Capture the cell that displays the provided text and extract its (x, y) central coordinate. 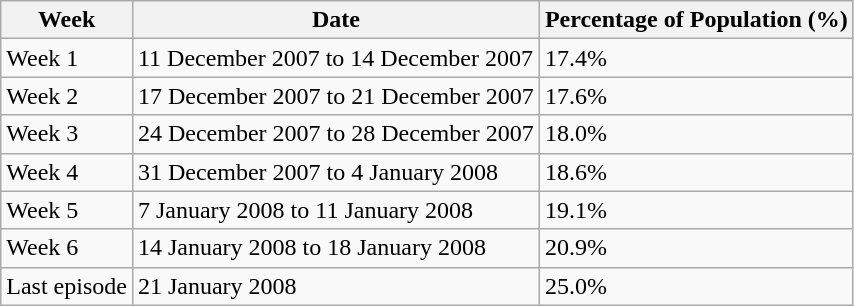
Week (67, 20)
Week 5 (67, 210)
Percentage of Population (%) (696, 20)
11 December 2007 to 14 December 2007 (336, 58)
18.6% (696, 172)
14 January 2008 to 18 January 2008 (336, 248)
25.0% (696, 286)
Week 6 (67, 248)
20.9% (696, 248)
18.0% (696, 134)
Week 2 (67, 96)
17.4% (696, 58)
Last episode (67, 286)
Week 4 (67, 172)
17 December 2007 to 21 December 2007 (336, 96)
Week 3 (67, 134)
19.1% (696, 210)
31 December 2007 to 4 January 2008 (336, 172)
21 January 2008 (336, 286)
17.6% (696, 96)
7 January 2008 to 11 January 2008 (336, 210)
24 December 2007 to 28 December 2007 (336, 134)
Date (336, 20)
Week 1 (67, 58)
